Pinpoint the cell where the given text exists, returning its (x, y) midpoint coordinate. 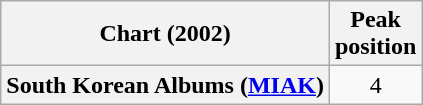
Chart (2002) (166, 34)
4 (375, 85)
Peakposition (375, 34)
South Korean Albums (MIAK) (166, 85)
